Determine the (X, Y) coordinate at the center of the cell enclosing the given text.  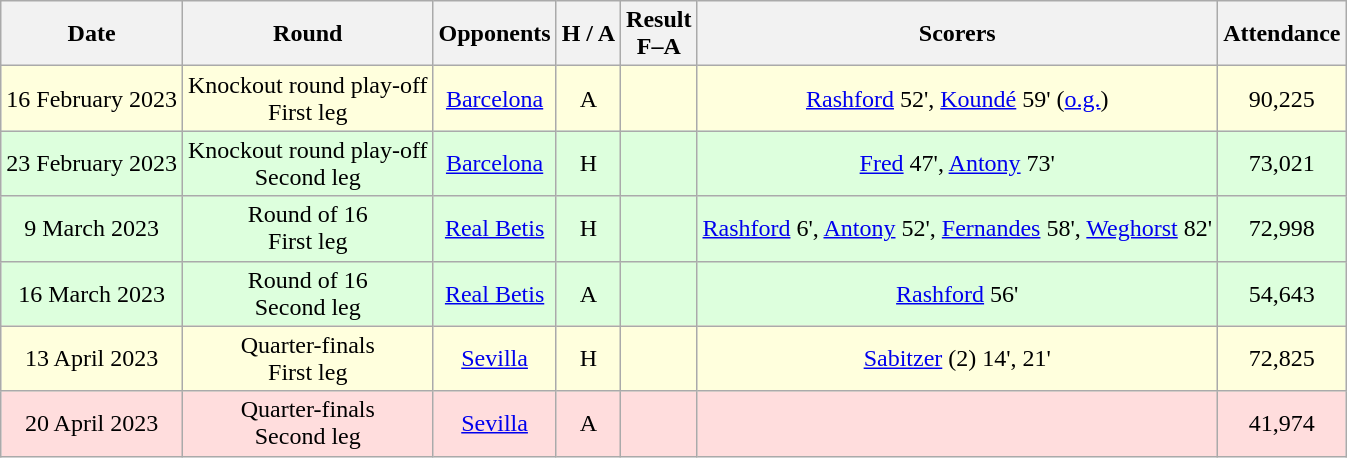
Round of 16Second leg (308, 294)
20 April 2023 (92, 424)
Rashford 56' (958, 294)
54,643 (1282, 294)
Quarter-finalsSecond leg (308, 424)
73,021 (1282, 164)
ResultF–A (659, 34)
72,825 (1282, 358)
Opponents (494, 34)
16 March 2023 (92, 294)
Knockout round play-offSecond leg (308, 164)
41,974 (1282, 424)
16 February 2023 (92, 98)
H / A (588, 34)
Rashford 52', Koundé 59' (o.g.) (958, 98)
72,998 (1282, 228)
Date (92, 34)
90,225 (1282, 98)
13 April 2023 (92, 358)
Rashford 6', Antony 52', Fernandes 58', Weghorst 82' (958, 228)
Attendance (1282, 34)
23 February 2023 (92, 164)
Scorers (958, 34)
Sabitzer (2) 14', 21' (958, 358)
Quarter-finalsFirst leg (308, 358)
Fred 47', Antony 73' (958, 164)
Round (308, 34)
Knockout round play-offFirst leg (308, 98)
9 March 2023 (92, 228)
Round of 16First leg (308, 228)
